Find where the given text appears and provide that cell's center as (X, Y) coordinate. 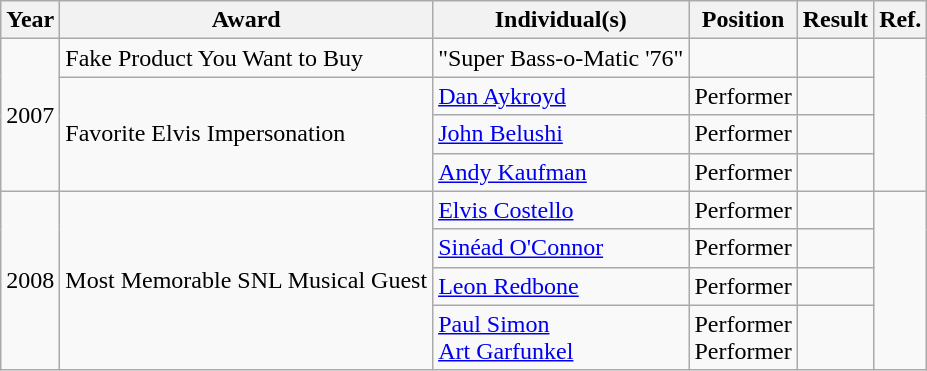
Position (743, 20)
"Super Bass-o-Matic '76" (561, 58)
Performer Performer (743, 338)
Paul Simon Art Garfunkel (561, 338)
John Belushi (561, 134)
Most Memorable SNL Musical Guest (246, 280)
2007 (30, 115)
Award (246, 20)
Favorite Elvis Impersonation (246, 134)
Elvis Costello (561, 210)
Year (30, 20)
Fake Product You Want to Buy (246, 58)
Dan Aykroyd (561, 96)
Ref. (900, 20)
Andy Kaufman (561, 172)
Result (835, 20)
Sinéad O'Connor (561, 248)
2008 (30, 280)
Leon Redbone (561, 286)
Individual(s) (561, 20)
